Determine the [X, Y] coordinate at the center of the cell enclosing the given text.  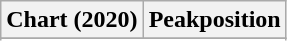
Peakposition [214, 20]
Chart (2020) [72, 20]
